Return the (X, Y) coordinate for the center point of the cell that contains the specified text.  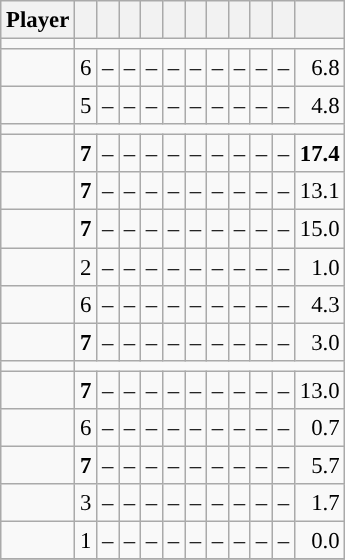
13.1 (319, 191)
2 (86, 267)
15.0 (319, 229)
1 (86, 540)
4.3 (319, 304)
0.7 (319, 428)
1.0 (319, 267)
4.8 (319, 106)
5.7 (319, 465)
Player (38, 20)
1.7 (319, 503)
13.0 (319, 390)
3 (86, 503)
0.0 (319, 540)
17.4 (319, 154)
5 (86, 106)
6.8 (319, 68)
3.0 (319, 342)
